Identify which cell holds the provided text, then report its [x, y] central coordinate. 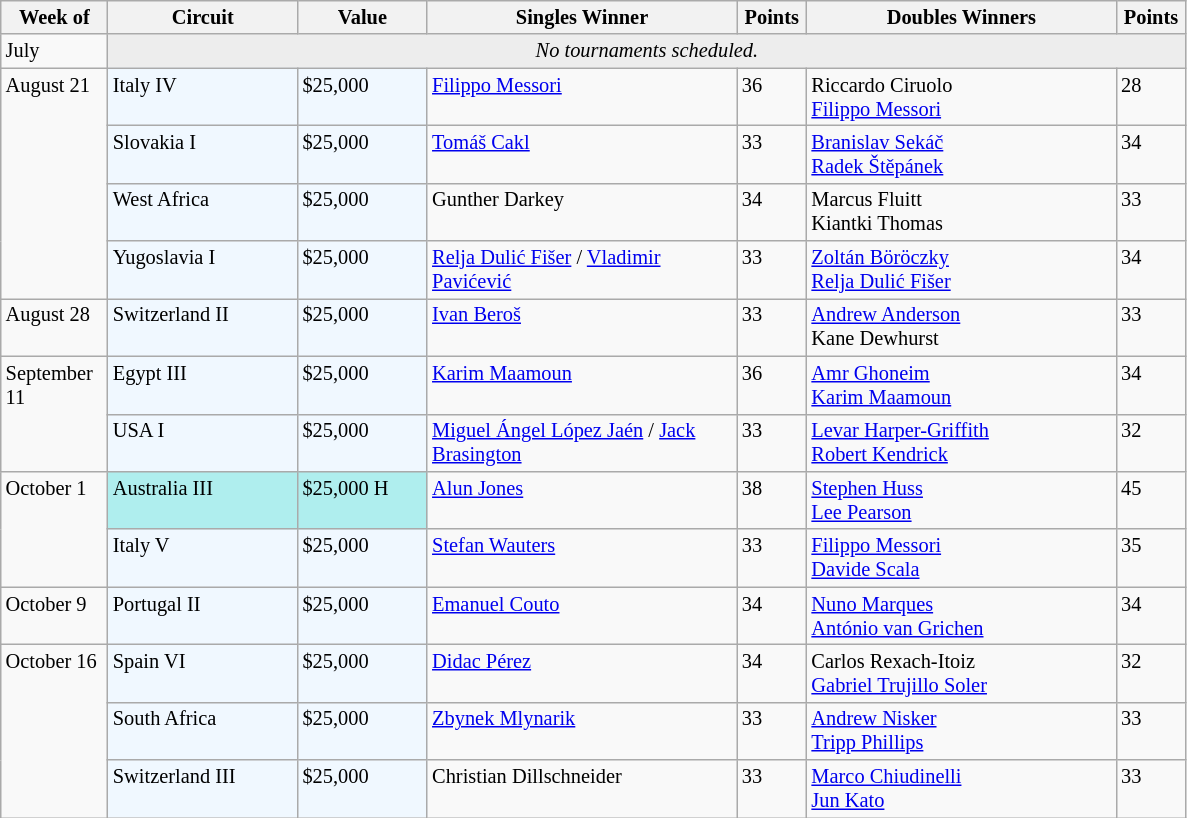
Zbynek Mlynarik [582, 731]
Andrew Anderson Kane Dewhurst [962, 327]
Singles Winner [582, 17]
Christian Dillschneider [582, 789]
USA I [203, 443]
Relja Dulić Fišer / Vladimir Pavićević [582, 270]
August 21 [54, 184]
Switzerland II [203, 327]
October 9 [54, 616]
Amr Ghoneim Karim Maamoun [962, 385]
Carlos Rexach-Itoiz Gabriel Trujillo Soler [962, 673]
Switzerland III [203, 789]
Zoltán Böröczky Relja Dulić Fišer [962, 270]
Value [363, 17]
Andrew Nisker Tripp Phillips [962, 731]
October 16 [54, 730]
West Africa [203, 212]
Circuit [203, 17]
September 11 [54, 414]
45 [1151, 500]
Alun Jones [582, 500]
Spain VI [203, 673]
Portugal II [203, 616]
Egypt III [203, 385]
35 [1151, 558]
$25,000 H [363, 500]
July [54, 51]
August 28 [54, 327]
Australia III [203, 500]
Riccardo Ciruolo Filippo Messori [962, 97]
Filippo Messori Davide Scala [962, 558]
Week of [54, 17]
Miguel Ángel López Jaén / Jack Brasington [582, 443]
Yugoslavia I [203, 270]
28 [1151, 97]
No tournaments scheduled. [647, 51]
Branislav Sekáč Radek Štěpánek [962, 154]
Doubles Winners [962, 17]
Marcus Fluitt Kiantki Thomas [962, 212]
Karim Maamoun [582, 385]
Levar Harper-Griffith Robert Kendrick [962, 443]
Italy V [203, 558]
Didac Pérez [582, 673]
South Africa [203, 731]
Ivan Beroš [582, 327]
Nuno Marques António van Grichen [962, 616]
Emanuel Couto [582, 616]
Stefan Wauters [582, 558]
Slovakia I [203, 154]
38 [772, 500]
Gunther Darkey [582, 212]
Filippo Messori [582, 97]
October 1 [54, 528]
Italy IV [203, 97]
Tomáš Cakl [582, 154]
Stephen Huss Lee Pearson [962, 500]
Marco Chiudinelli Jun Kato [962, 789]
